Determine the (X, Y) coordinate at the center of the cell enclosing the given text.  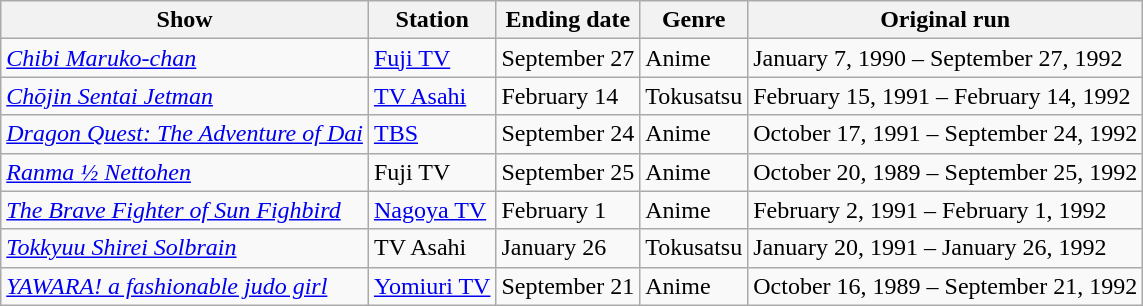
Chibi Maruko-chan (185, 58)
Original run (946, 20)
October 20, 1989 – September 25, 1992 (946, 172)
October 16, 1989 – September 21, 1992 (946, 286)
September 27 (568, 58)
September 24 (568, 134)
Tokkyuu Shirei Solbrain (185, 248)
Yomiuri TV (432, 286)
Chōjin Sentai Jetman (185, 96)
Dragon Quest: The Adventure of Dai (185, 134)
February 15, 1991 – February 14, 1992 (946, 96)
Ranma ½ Nettohen (185, 172)
YAWARA! a fashionable judo girl (185, 286)
October 17, 1991 – September 24, 1992 (946, 134)
January 7, 1990 – September 27, 1992 (946, 58)
Ending date (568, 20)
Station (432, 20)
TBS (432, 134)
Show (185, 20)
January 26 (568, 248)
The Brave Fighter of Sun Fighbird (185, 210)
September 21 (568, 286)
February 2, 1991 – February 1, 1992 (946, 210)
September 25 (568, 172)
February 14 (568, 96)
Genre (694, 20)
January 20, 1991 – January 26, 1992 (946, 248)
Nagoya TV (432, 210)
February 1 (568, 210)
